Detect which cell encompasses the target text, then output its [X, Y] center coordinate. 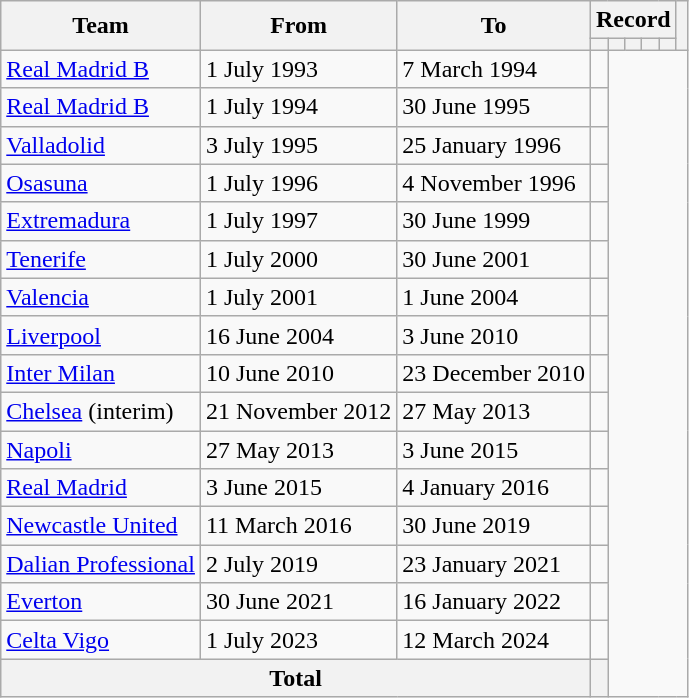
30 June 1995 [494, 107]
Valladolid [101, 145]
Extremadura [101, 221]
30 June 2019 [494, 526]
4 November 1996 [494, 183]
11 March 2016 [298, 526]
3 July 1995 [298, 145]
Inter Milan [101, 373]
Tenerife [101, 259]
Osasuna [101, 183]
Chelsea (interim) [101, 411]
Record [633, 20]
From [298, 26]
1 July 1994 [298, 107]
7 March 1994 [494, 69]
1 July 2000 [298, 259]
4 January 2016 [494, 488]
Real Madrid [101, 488]
30 June 2001 [494, 259]
Team [101, 26]
1 June 2004 [494, 297]
Napoli [101, 449]
2 July 2019 [298, 564]
10 June 2010 [298, 373]
Newcastle United [101, 526]
Everton [101, 602]
Celta Vigo [101, 640]
Liverpool [101, 335]
1 July 1993 [298, 69]
1 July 1997 [298, 221]
Dalian Professional [101, 564]
21 November 2012 [298, 411]
1 July 2001 [298, 297]
30 June 2021 [298, 602]
3 June 2010 [494, 335]
16 January 2022 [494, 602]
23 December 2010 [494, 373]
1 July 1996 [298, 183]
12 March 2024 [494, 640]
1 July 2023 [298, 640]
Valencia [101, 297]
23 January 2021 [494, 564]
To [494, 26]
16 June 2004 [298, 335]
30 June 1999 [494, 221]
Total [296, 678]
25 January 1996 [494, 145]
